For the text-containing cell, return its midpoint in [x, y] coordinate format. 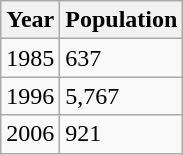
921 [122, 134]
5,767 [122, 96]
Year [30, 20]
Population [122, 20]
1985 [30, 58]
2006 [30, 134]
637 [122, 58]
1996 [30, 96]
